Capture the cell that displays the provided text and extract its (X, Y) central coordinate. 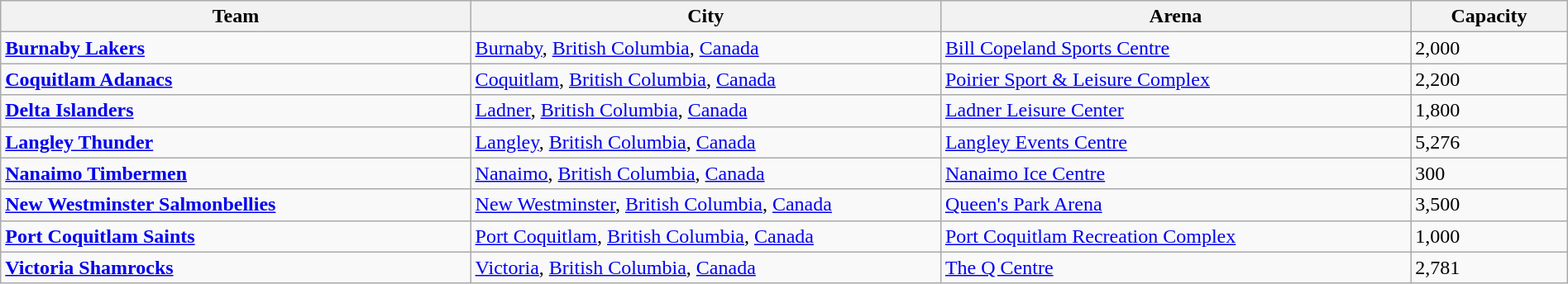
Langley Thunder (236, 142)
Bill Copeland Sports Centre (1175, 48)
Port Coquitlam Saints (236, 236)
2,000 (1489, 48)
5,276 (1489, 142)
Langley, British Columbia, Canada (705, 142)
Langley Events Centre (1175, 142)
1,000 (1489, 236)
1,800 (1489, 111)
Nanaimo Ice Centre (1175, 173)
2,200 (1489, 79)
Burnaby, British Columbia, Canada (705, 48)
2,781 (1489, 267)
Poirier Sport & Leisure Complex (1175, 79)
Ladner Leisure Center (1175, 111)
Delta Islanders (236, 111)
Port Coquitlam Recreation Complex (1175, 236)
New Westminster Salmonbellies (236, 205)
Victoria Shamrocks (236, 267)
Ladner, British Columbia, Canada (705, 111)
Capacity (1489, 17)
New Westminster, British Columbia, Canada (705, 205)
City (705, 17)
Nanaimo, British Columbia, Canada (705, 173)
Team (236, 17)
Coquitlam, British Columbia, Canada (705, 79)
Queen's Park Arena (1175, 205)
Burnaby Lakers (236, 48)
Victoria, British Columbia, Canada (705, 267)
Coquitlam Adanacs (236, 79)
Nanaimo Timbermen (236, 173)
300 (1489, 173)
Port Coquitlam, British Columbia, Canada (705, 236)
Arena (1175, 17)
The Q Centre (1175, 267)
3,500 (1489, 205)
